Extract the (x, y) coordinate from the center of the cell holding the provided text.  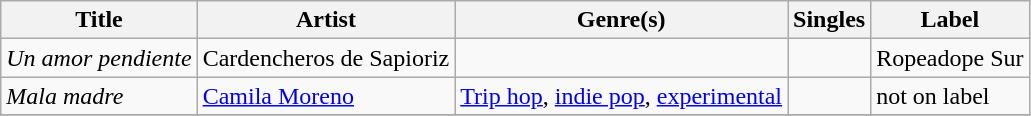
Un amor pendiente (99, 58)
Camila Moreno (326, 96)
Genre(s) (622, 20)
Ropeadope Sur (950, 58)
Cardencheros de Sapioriz (326, 58)
Trip hop, indie pop, experimental (622, 96)
Title (99, 20)
Artist (326, 20)
Singles (830, 20)
Label (950, 20)
not on label (950, 96)
Mala madre (99, 96)
